Return [x, y] of the center of cell containing provided text 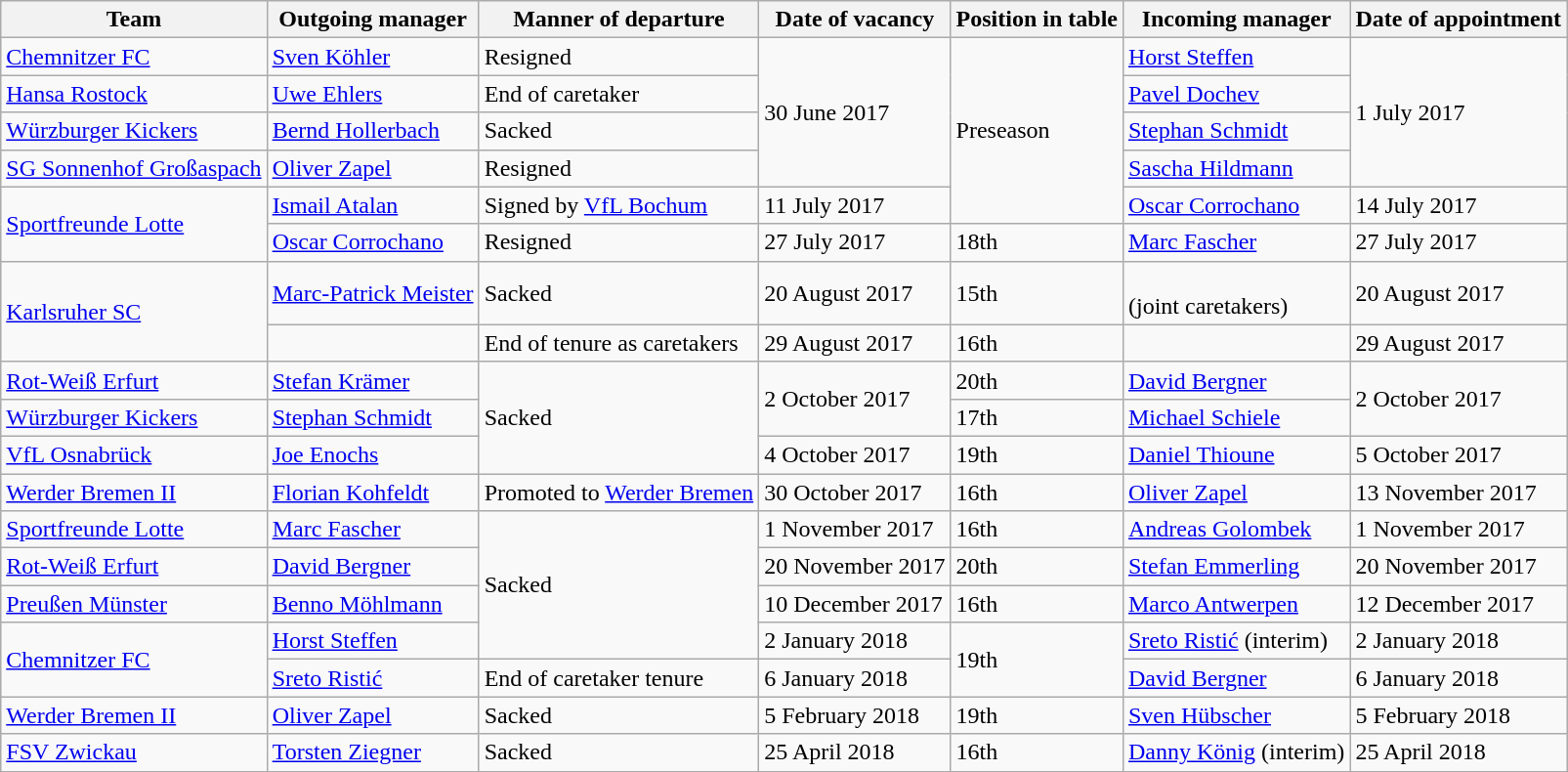
5 October 2017 [1459, 454]
SG Sonnenhof Großaspach [134, 168]
30 June 2017 [855, 112]
Ismail Atalan [373, 205]
Promoted to Werder Bremen [619, 492]
Sascha Hildmann [1236, 168]
Sreto Ristić [373, 678]
12 December 2017 [1459, 604]
17th [1037, 417]
Marc-Patrick Meister [373, 293]
Andreas Golombek [1236, 530]
Hansa Rostock [134, 94]
Stefan Emmerling [1236, 567]
Preseason [1037, 131]
Joe Enochs [373, 454]
Karlsruher SC [134, 311]
Sven Köhler [373, 57]
Date of appointment [1459, 20]
Manner of departure [619, 20]
Benno Möhlmann [373, 604]
(joint caretakers) [1236, 293]
Pavel Dochev [1236, 94]
10 December 2017 [855, 604]
11 July 2017 [855, 205]
Bernd Hollerbach [373, 131]
15th [1037, 293]
14 July 2017 [1459, 205]
Incoming manager [1236, 20]
Daniel Thioune [1236, 454]
18th [1037, 242]
Danny König (interim) [1236, 752]
Position in table [1037, 20]
Florian Kohfeldt [373, 492]
1 July 2017 [1459, 112]
30 October 2017 [855, 492]
End of tenure as caretakers [619, 343]
13 November 2017 [1459, 492]
Uwe Ehlers [373, 94]
Michael Schiele [1236, 417]
Team [134, 20]
Torsten Ziegner [373, 752]
Outgoing manager [373, 20]
FSV Zwickau [134, 752]
VfL Osnabrück [134, 454]
End of caretaker [619, 94]
Marco Antwerpen [1236, 604]
4 October 2017 [855, 454]
End of caretaker tenure [619, 678]
Sven Hübscher [1236, 715]
Stefan Krämer [373, 380]
Date of vacancy [855, 20]
Signed by VfL Bochum [619, 205]
Preußen Münster [134, 604]
Sreto Ristić (interim) [1236, 641]
